Find where the given text appears and provide that cell's center as [X, Y] coordinate. 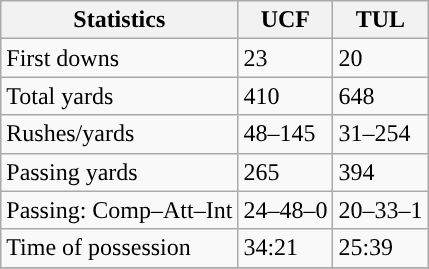
UCF [286, 20]
25:39 [380, 248]
48–145 [286, 134]
24–48–0 [286, 210]
23 [286, 58]
265 [286, 172]
Statistics [120, 20]
31–254 [380, 134]
410 [286, 96]
Rushes/yards [120, 134]
34:21 [286, 248]
20–33–1 [380, 210]
20 [380, 58]
Passing: Comp–Att–Int [120, 210]
394 [380, 172]
Passing yards [120, 172]
648 [380, 96]
First downs [120, 58]
Time of possession [120, 248]
Total yards [120, 96]
TUL [380, 20]
